From the cell containing the given text, extract its center point as [X, Y] coordinate. 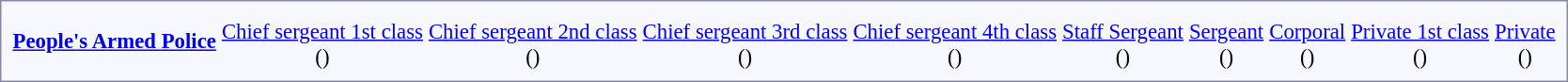
Chief sergeant 3rd class() [745, 43]
Corporal() [1308, 43]
Chief sergeant 4th class() [955, 43]
Sergeant() [1226, 43]
Private 1st class() [1420, 43]
Chief sergeant 1st class() [321, 43]
Staff Sergeant() [1123, 43]
Private() [1525, 43]
Chief sergeant 2nd class() [532, 43]
People's Armed Police [115, 41]
